Output the [X, Y] coordinate of the center of the cell containing the given text.  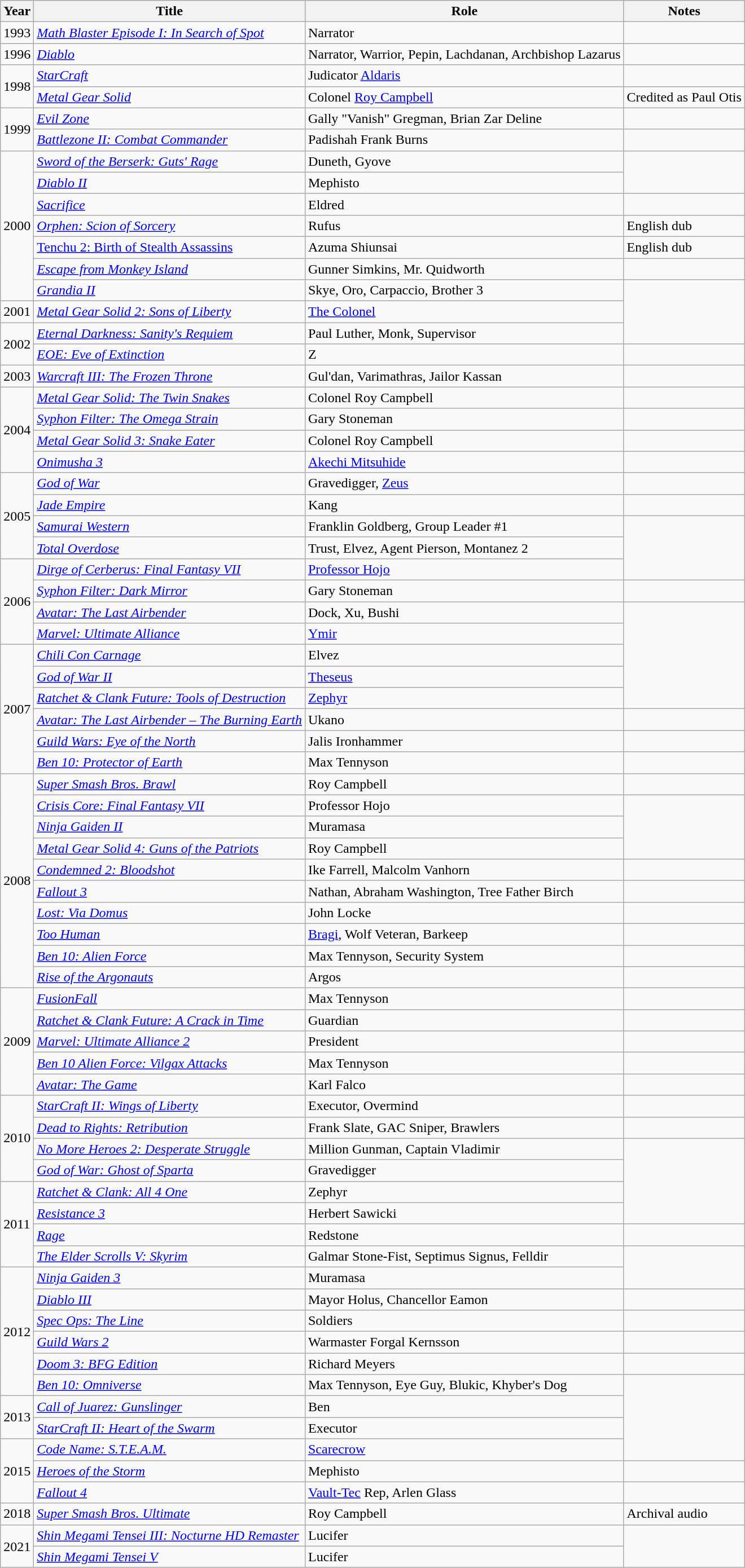
Archival audio [684, 1514]
2009 [17, 1042]
Shin Megami Tensei III: Nocturne HD Remaster [169, 1535]
Padishah Frank Burns [464, 140]
Rufus [464, 226]
Mayor Holus, Chancellor Eamon [464, 1299]
Million Gunman, Captain Vladimir [464, 1149]
Nathan, Abraham Washington, Tree Father Birch [464, 891]
StarCraft [169, 76]
Warcraft III: The Frozen Throne [169, 376]
Gul'dan, Varimathras, Jailor Kassan [464, 376]
Narrator [464, 33]
Metal Gear Solid: The Twin Snakes [169, 398]
Paul Luther, Monk, Supervisor [464, 333]
Narrator, Warrior, Pepin, Lachdanan, Archbishop Lazarus [464, 54]
Metal Gear Solid 4: Guns of the Patriots [169, 848]
1998 [17, 86]
Scarecrow [464, 1450]
Duneth, Gyove [464, 161]
Math Blaster Episode I: In Search of Spot [169, 33]
Eldred [464, 204]
Avatar: The Last Airbender [169, 612]
2015 [17, 1471]
Ninja Gaiden II [169, 827]
2021 [17, 1546]
Gunner Simkins, Mr. Quidworth [464, 269]
2003 [17, 376]
Super Smash Bros. Ultimate [169, 1514]
Condemned 2: Bloodshot [169, 870]
Herbert Sawicki [464, 1213]
FusionFall [169, 999]
Avatar: The Last Airbender – The Burning Earth [169, 720]
God of War [169, 483]
God of War II [169, 677]
Frank Slate, GAC Sniper, Brawlers [464, 1127]
2011 [17, 1224]
Bragi, Wolf Veteran, Barkeep [464, 934]
Ben 10: Alien Force [169, 956]
Ben [464, 1407]
Jalis Ironhammer [464, 741]
Doom 3: BFG Edition [169, 1364]
Role [464, 11]
1996 [17, 54]
Total Overdose [169, 548]
Ratchet & Clank Future: Tools of Destruction [169, 698]
Samurai Western [169, 526]
Sword of the Berserk: Guts' Rage [169, 161]
2018 [17, 1514]
Heroes of the Storm [169, 1471]
Redstone [464, 1235]
Karl Falco [464, 1085]
The Elder Scrolls V: Skyrim [169, 1256]
Resistance 3 [169, 1213]
Guardian [464, 1020]
Kang [464, 505]
Gravedigger, Zeus [464, 483]
Gally "Vanish" Gregman, Brian Zar Deline [464, 118]
Code Name: S.T.E.A.M. [169, 1450]
Fallout 4 [169, 1492]
Elvez [464, 655]
Battlezone II: Combat Commander [169, 140]
Chili Con Carnage [169, 655]
Skye, Oro, Carpaccio, Brother 3 [464, 290]
Grandia II [169, 290]
2004 [17, 430]
Credited as Paul Otis [684, 97]
Marvel: Ultimate Alliance [169, 634]
Notes [684, 11]
Dock, Xu, Bushi [464, 612]
Fallout 3 [169, 891]
Executor, Overmind [464, 1106]
2008 [17, 881]
Argos [464, 977]
Diablo [169, 54]
God of War: Ghost of Sparta [169, 1170]
EOE: Eve of Extinction [169, 355]
Tenchu 2: Birth of Stealth Assassins [169, 247]
Crisis Core: Final Fantasy VII [169, 805]
Executor [464, 1428]
Ymir [464, 634]
Guild Wars 2 [169, 1342]
Z [464, 355]
Azuma Shiunsai [464, 247]
Ratchet & Clank: All 4 One [169, 1192]
Super Smash Bros. Brawl [169, 784]
Escape from Monkey Island [169, 269]
Soldiers [464, 1321]
Avatar: The Game [169, 1085]
Gravedigger [464, 1170]
The Colonel [464, 312]
Galmar Stone-Fist, Septimus Signus, Felldir [464, 1256]
2000 [17, 226]
Metal Gear Solid 2: Sons of Liberty [169, 312]
Year [17, 11]
Max Tennyson, Eye Guy, Blukic, Khyber's Dog [464, 1385]
Diablo II [169, 183]
Metal Gear Solid 3: Snake Eater [169, 441]
President [464, 1042]
Ike Farrell, Malcolm Vanhorn [464, 870]
Syphon Filter: Dark Mirror [169, 591]
2007 [17, 709]
Call of Juarez: Gunslinger [169, 1407]
Title [169, 11]
Guild Wars: Eye of the North [169, 741]
2012 [17, 1331]
No More Heroes 2: Desperate Struggle [169, 1149]
Rage [169, 1235]
Eternal Darkness: Sanity's Requiem [169, 333]
Max Tennyson, Security System [464, 956]
2006 [17, 601]
John Locke [464, 913]
1993 [17, 33]
2010 [17, 1138]
2005 [17, 516]
Sacrifice [169, 204]
Trust, Elvez, Agent Pierson, Montanez 2 [464, 548]
Jade Empire [169, 505]
2002 [17, 344]
Vault-Tec Rep, Arlen Glass [464, 1492]
Metal Gear Solid [169, 97]
Akechi Mitsuhide [464, 462]
Ben 10: Omniverse [169, 1385]
Evil Zone [169, 118]
Judicator Aldaris [464, 76]
Warmaster Forgal Kernsson [464, 1342]
Ben 10 Alien Force: Vilgax Attacks [169, 1063]
Theseus [464, 677]
Shin Megami Tensei V [169, 1557]
Ratchet & Clank Future: A Crack in Time [169, 1020]
Dead to Rights: Retribution [169, 1127]
Orphen: Scion of Sorcery [169, 226]
Dirge of Cerberus: Final Fantasy VII [169, 569]
Franklin Goldberg, Group Leader #1 [464, 526]
Too Human [169, 934]
StarCraft II: Heart of the Swarm [169, 1428]
2013 [17, 1417]
Ninja Gaiden 3 [169, 1278]
Ukano [464, 720]
StarCraft II: Wings of Liberty [169, 1106]
Onimusha 3 [169, 462]
Marvel: Ultimate Alliance 2 [169, 1042]
Spec Ops: The Line [169, 1321]
2001 [17, 312]
1999 [17, 129]
Ben 10: Protector of Earth [169, 763]
Diablo III [169, 1299]
Rise of the Argonauts [169, 977]
Lost: Via Domus [169, 913]
Richard Meyers [464, 1364]
Syphon Filter: The Omega Strain [169, 419]
